Return [X, Y] of the center of cell containing provided text 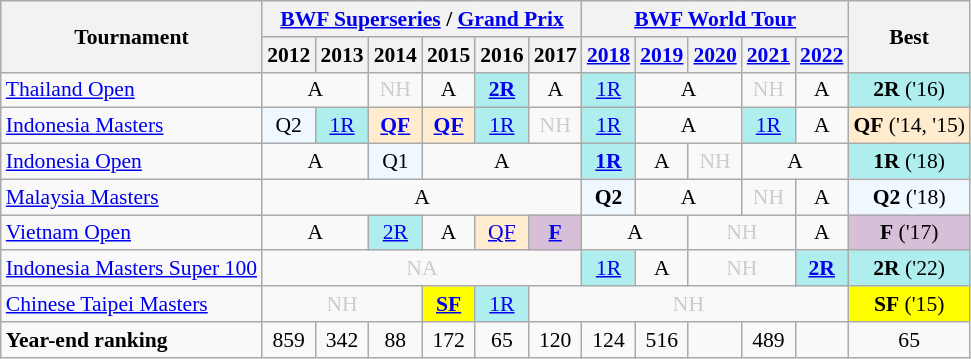
SF [448, 304]
2017 [556, 55]
2012 [288, 55]
Best [909, 36]
2021 [768, 55]
120 [556, 340]
Indonesia Masters [132, 126]
Thailand Open [132, 90]
Vietnam Open [132, 233]
859 [288, 340]
Tournament [132, 36]
Indonesia Masters Super 100 [132, 269]
Q1 [396, 162]
QF ('14, '15) [909, 126]
172 [448, 340]
1R ('18) [909, 162]
BWF World Tour [715, 19]
2R ('16) [909, 90]
2R ('22) [909, 269]
516 [662, 340]
2022 [822, 55]
2016 [502, 55]
2019 [662, 55]
2020 [714, 55]
2018 [608, 55]
SF ('15) [909, 304]
Indonesia Open [132, 162]
489 [768, 340]
Chinese Taipei Masters [132, 304]
2014 [396, 55]
124 [608, 340]
2013 [342, 55]
F [556, 233]
Malaysia Masters [132, 197]
342 [342, 340]
F ('17) [909, 233]
88 [396, 340]
BWF Superseries / Grand Prix [422, 19]
2015 [448, 55]
Year-end ranking [132, 340]
Q2 ('18) [909, 197]
NA [422, 269]
